Identify which cell holds the provided text, then report its (x, y) central coordinate. 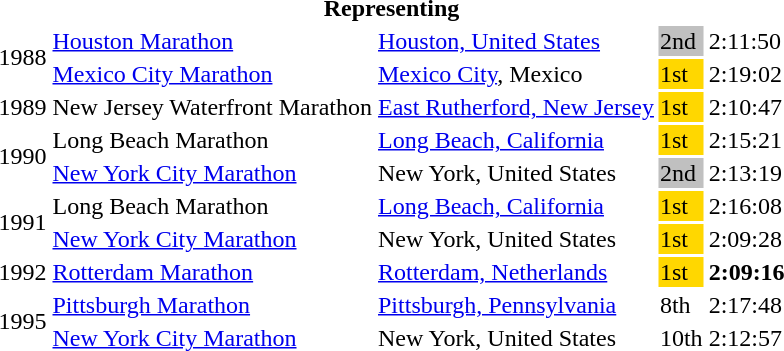
New Jersey Waterfront Marathon (212, 107)
Mexico City Marathon (212, 74)
Houston Marathon (212, 41)
Rotterdam, Netherlands (516, 272)
Houston, United States (516, 41)
Pittsburgh, Pennsylvania (516, 305)
East Rutherford, New Jersey (516, 107)
Pittsburgh Marathon (212, 305)
Mexico City, Mexico (516, 74)
8th (681, 305)
Rotterdam Marathon (212, 272)
